Search for the cell housing the specified text and yield its (x, y) center coordinate. 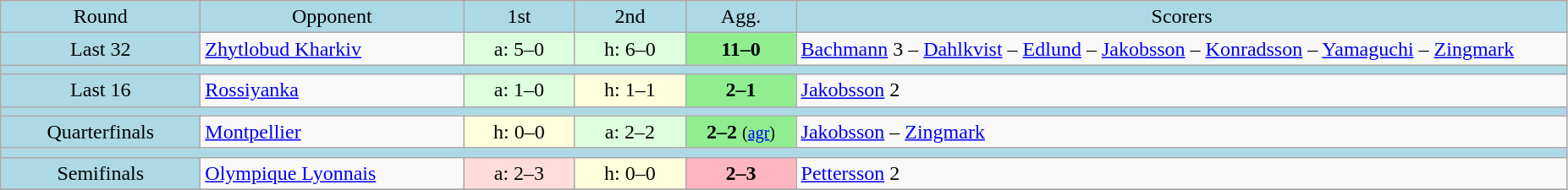
Scorers (1181, 17)
Pettersson 2 (1181, 173)
Opponent (332, 17)
Agg. (741, 17)
Semifinals (101, 173)
Round (101, 17)
Last 16 (101, 90)
1st (520, 17)
11–0 (741, 49)
Montpellier (332, 132)
Jakobsson 2 (1181, 90)
h: 1–1 (630, 90)
Last 32 (101, 49)
2–1 (741, 90)
Jakobsson – Zingmark (1181, 132)
Zhytlobud Kharkiv (332, 49)
Quarterfinals (101, 132)
a: 2–3 (520, 173)
Rossiyanka (332, 90)
2nd (630, 17)
2–3 (741, 173)
a: 5–0 (520, 49)
Bachmann 3 – Dahlkvist – Edlund – Jakobsson – Konradsson – Yamaguchi – Zingmark (1181, 49)
2–2 (agr) (741, 132)
a: 2–2 (630, 132)
Olympique Lyonnais (332, 173)
a: 1–0 (520, 90)
h: 6–0 (630, 49)
